Detect which cell encompasses the target text, then output its (X, Y) center coordinate. 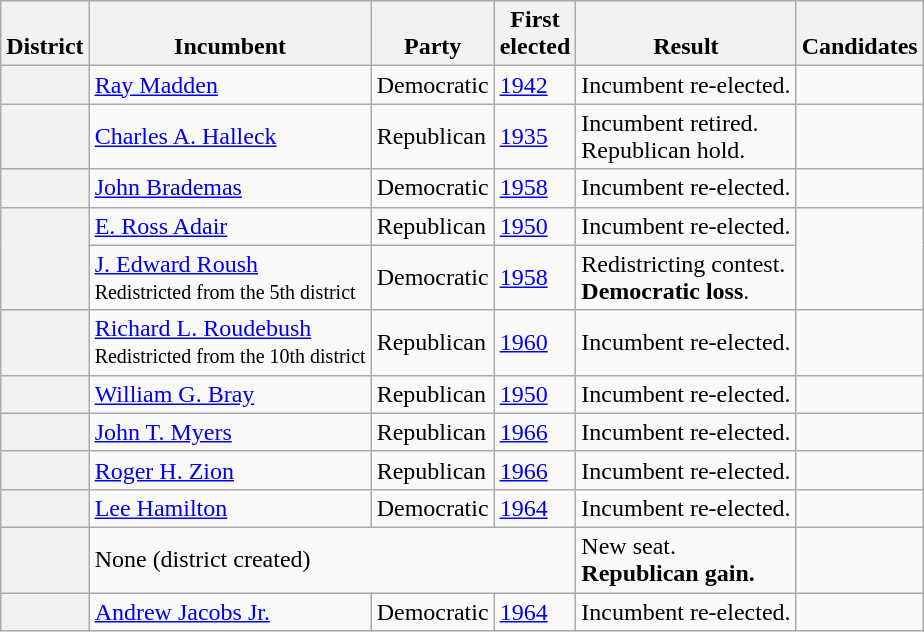
1935 (535, 136)
Candidates (860, 34)
Andrew Jacobs Jr. (230, 611)
Incumbent (230, 34)
Redistricting contest.Democratic loss. (686, 278)
Firstelected (535, 34)
1942 (535, 85)
William G. Bray (230, 394)
Roger H. Zion (230, 470)
1960 (535, 342)
New seat.Republican gain. (686, 560)
John Brademas (230, 188)
Lee Hamilton (230, 508)
Ray Madden (230, 85)
Charles A. Halleck (230, 136)
Incumbent retired.Republican hold. (686, 136)
J. Edward RoushRedistricted from the 5th district (230, 278)
None (district created) (332, 560)
E. Ross Adair (230, 226)
John T. Myers (230, 432)
Party (432, 34)
Result (686, 34)
District (45, 34)
Richard L. RoudebushRedistricted from the 10th district (230, 342)
